Capture the cell that displays the provided text and extract its (x, y) central coordinate. 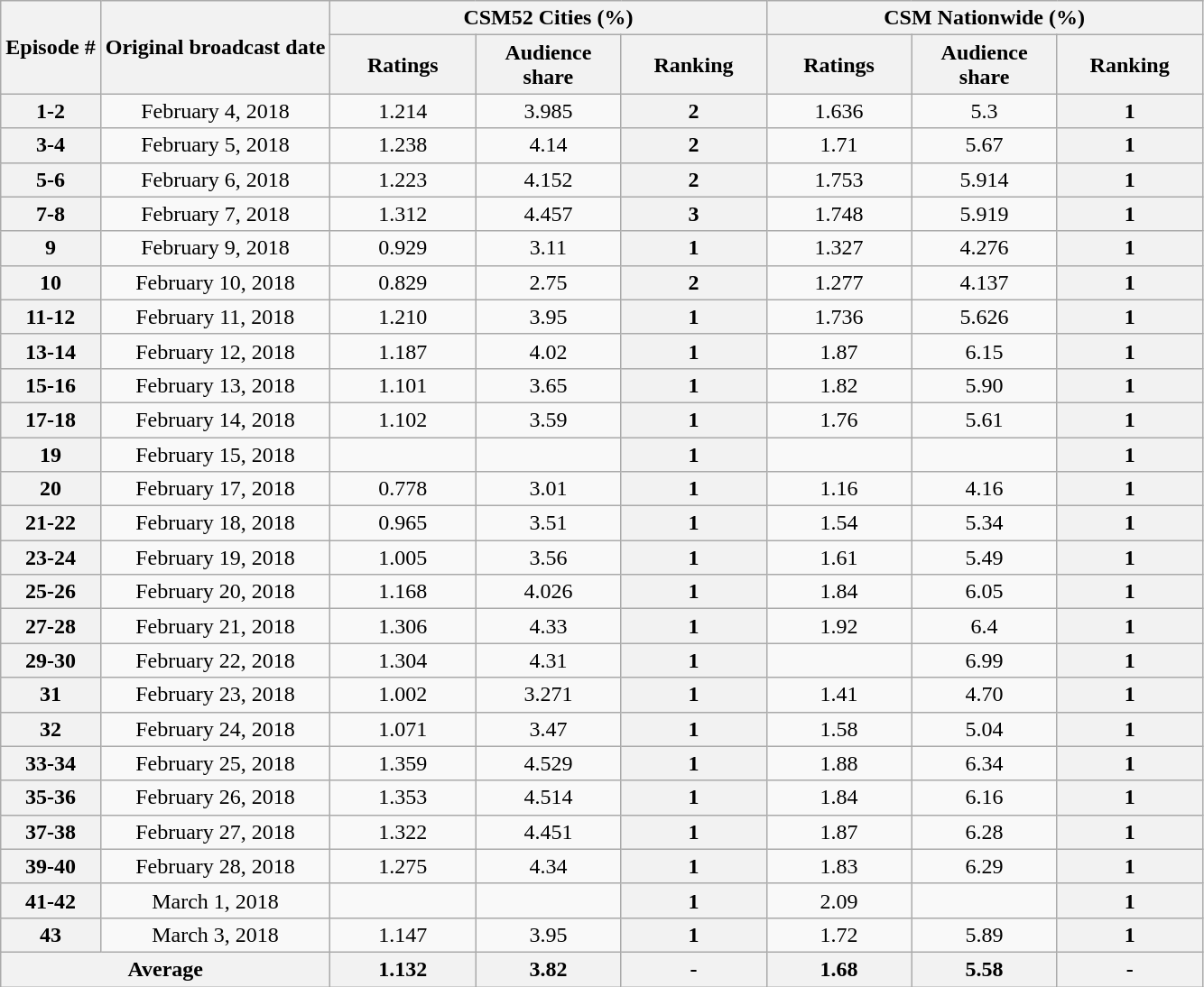
3.59 (549, 420)
February 4, 2018 (215, 111)
1.88 (839, 763)
February 5, 2018 (215, 145)
5.67 (984, 145)
February 20, 2018 (215, 592)
1.82 (839, 385)
1.83 (839, 866)
1.353 (403, 798)
1.147 (403, 935)
February 26, 2018 (215, 798)
February 6, 2018 (215, 180)
29-30 (51, 660)
Original broadcast date (215, 47)
February 9, 2018 (215, 248)
35-36 (51, 798)
4.02 (549, 351)
17-18 (51, 420)
February 13, 2018 (215, 385)
3.51 (549, 523)
1-2 (51, 111)
1.002 (403, 695)
21-22 (51, 523)
1.101 (403, 385)
3.11 (549, 248)
39-40 (51, 866)
4.451 (549, 832)
2.09 (839, 900)
1.92 (839, 626)
1.132 (403, 969)
3.47 (549, 729)
19 (51, 454)
February 14, 2018 (215, 420)
5.3 (984, 111)
1.102 (403, 420)
5.49 (984, 558)
1.071 (403, 729)
6.16 (984, 798)
31 (51, 695)
3.01 (549, 489)
4.137 (984, 282)
1.275 (403, 866)
February 7, 2018 (215, 214)
3.271 (549, 695)
27-28 (51, 626)
5.89 (984, 935)
March 3, 2018 (215, 935)
4.14 (549, 145)
February 10, 2018 (215, 282)
13-14 (51, 351)
5-6 (51, 180)
February 25, 2018 (215, 763)
1.238 (403, 145)
3.82 (549, 969)
20 (51, 489)
1.322 (403, 832)
1.005 (403, 558)
1.16 (839, 489)
5.914 (984, 180)
February 19, 2018 (215, 558)
6.28 (984, 832)
3.65 (549, 385)
February 27, 2018 (215, 832)
1.68 (839, 969)
4.16 (984, 489)
Episode # (51, 47)
25-26 (51, 592)
0.929 (403, 248)
3 (693, 214)
6.05 (984, 592)
1.71 (839, 145)
4.34 (549, 866)
5.04 (984, 729)
37-38 (51, 832)
1.41 (839, 695)
5.58 (984, 969)
6.34 (984, 763)
1.76 (839, 420)
4.152 (549, 180)
4.457 (549, 214)
1.58 (839, 729)
1.636 (839, 111)
4.31 (549, 660)
February 21, 2018 (215, 626)
CSM52 Cities (%) (549, 18)
1.748 (839, 214)
1.54 (839, 523)
15-16 (51, 385)
1.61 (839, 558)
2.75 (549, 282)
1.72 (839, 935)
3.985 (549, 111)
1.753 (839, 180)
5.90 (984, 385)
10 (51, 282)
1.223 (403, 180)
February 12, 2018 (215, 351)
1.327 (839, 248)
Average (166, 969)
6.29 (984, 866)
March 1, 2018 (215, 900)
43 (51, 935)
0.965 (403, 523)
1.277 (839, 282)
5.626 (984, 317)
4.33 (549, 626)
33-34 (51, 763)
6.15 (984, 351)
0.778 (403, 489)
February 15, 2018 (215, 454)
5.919 (984, 214)
3.56 (549, 558)
4.026 (549, 592)
1.306 (403, 626)
February 11, 2018 (215, 317)
4.514 (549, 798)
1.187 (403, 351)
6.99 (984, 660)
4.70 (984, 695)
4.529 (549, 763)
23-24 (51, 558)
6.4 (984, 626)
7-8 (51, 214)
1.736 (839, 317)
February 22, 2018 (215, 660)
1.214 (403, 111)
1.359 (403, 763)
0.829 (403, 282)
February 28, 2018 (215, 866)
February 24, 2018 (215, 729)
CSM Nationwide (%) (984, 18)
11-12 (51, 317)
5.34 (984, 523)
3-4 (51, 145)
5.61 (984, 420)
32 (51, 729)
1.210 (403, 317)
February 17, 2018 (215, 489)
February 23, 2018 (215, 695)
1.168 (403, 592)
February 18, 2018 (215, 523)
4.276 (984, 248)
9 (51, 248)
41-42 (51, 900)
1.312 (403, 214)
1.304 (403, 660)
